For the text-containing cell, return its midpoint in (X, Y) coordinate format. 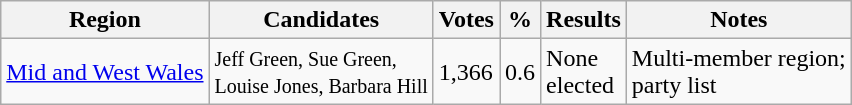
Candidates (321, 20)
Notes (738, 20)
Region (105, 20)
Jeff Green, Sue Green,Louise Jones, Barbara Hill (321, 72)
0.6 (520, 72)
Noneelected (584, 72)
Votes (466, 20)
1,366 (466, 72)
Multi-member region;party list (738, 72)
% (520, 20)
Mid and West Wales (105, 72)
Results (584, 20)
